Search for the cell housing the specified text and yield its [X, Y] center coordinate. 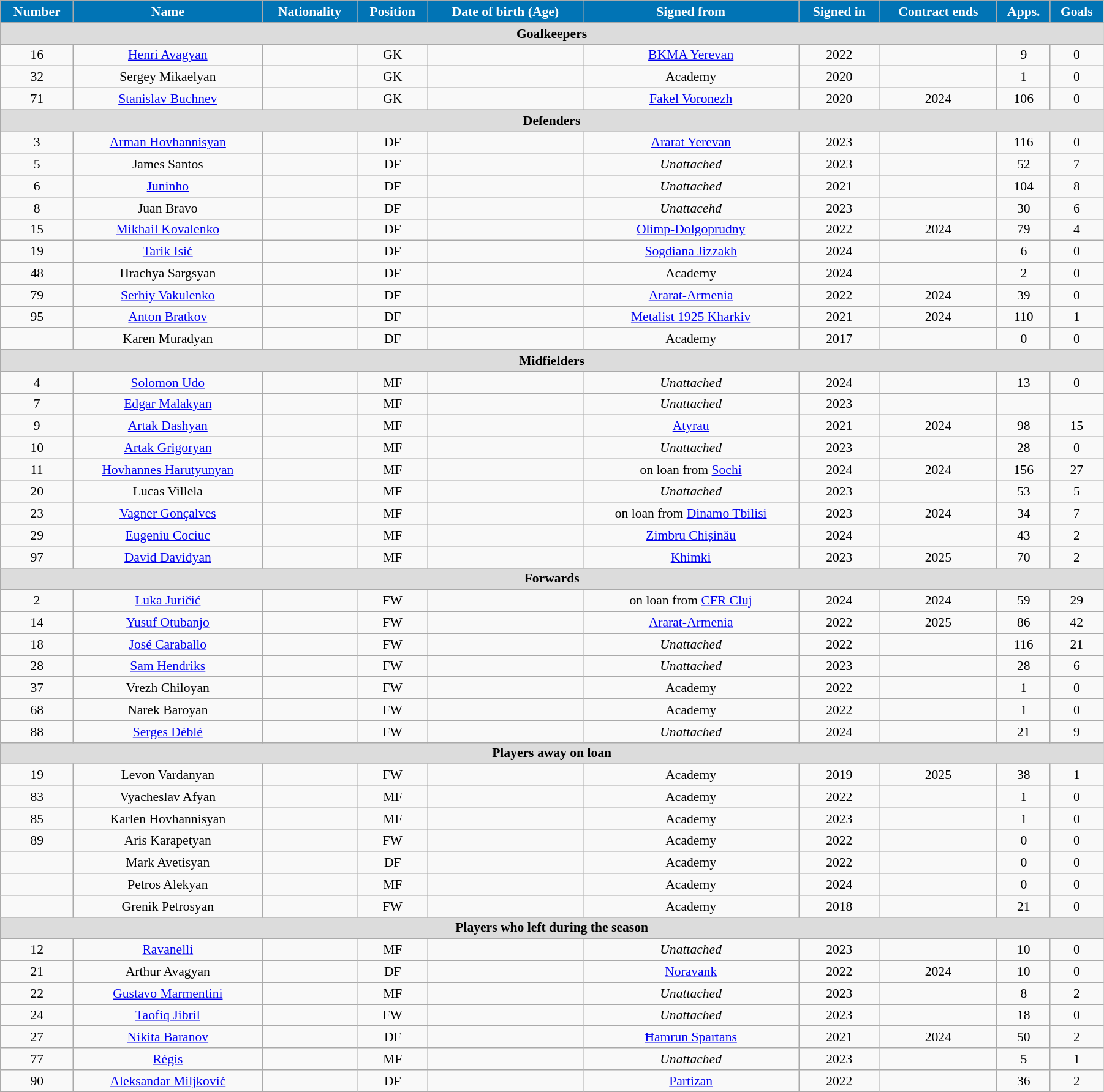
32 [37, 77]
Vrezh Chiloyan [168, 688]
BKMA Yerevan [691, 55]
Artak Dashyan [168, 426]
34 [1023, 514]
3 [37, 143]
70 [1023, 557]
95 [37, 317]
Solomon Udo [168, 383]
Arthur Avagyan [168, 972]
on loan from Sochi [691, 470]
71 [37, 99]
98 [1023, 426]
89 [37, 841]
Metalist 1925 Kharkiv [691, 317]
48 [37, 274]
Anton Bratkov [168, 317]
85 [37, 819]
13 [1023, 383]
53 [1023, 492]
Players away on loan [552, 753]
38 [1023, 775]
Contract ends [938, 12]
Hovhannes Harutyunyan [168, 470]
Eugeniu Cociuc [168, 535]
Atyrau [691, 426]
Artak Grigoryan [168, 448]
83 [37, 797]
52 [1023, 165]
37 [37, 688]
104 [1023, 186]
Tarik Isić [168, 252]
39 [1023, 295]
36 [1023, 1081]
Noravank [691, 972]
Olimp-Dolgoprudny [691, 230]
68 [37, 710]
Narek Baroyan [168, 710]
Régis [168, 1059]
2017 [839, 339]
Aleksandar Miljković [168, 1081]
Number [37, 12]
Gustavo Marmentini [168, 993]
42 [1076, 623]
Serhiy Vakulenko [168, 295]
James Santos [168, 165]
14 [37, 623]
Henri Avagyan [168, 55]
Hrachya Sargsyan [168, 274]
Edgar Malakyan [168, 404]
12 [37, 950]
Vyacheslav Afyan [168, 797]
Juan Bravo [168, 208]
on loan from Dinamo Tbilisi [691, 514]
Ravanelli [168, 950]
José Caraballo [168, 644]
David Davidyan [168, 557]
Players who left during the season [552, 928]
Zimbru Chișinău [691, 535]
22 [37, 993]
on loan from CFR Cluj [691, 601]
Goalkeepers [552, 34]
Partizan [691, 1081]
Taofiq Jibril [168, 1015]
Sergey Mikaelyan [168, 77]
Signed from [691, 12]
Sogdiana Jizzakh [691, 252]
24 [37, 1015]
Vagner Gonçalves [168, 514]
Juninho [168, 186]
77 [37, 1059]
Position [393, 12]
Goals [1076, 12]
Date of birth (Age) [506, 12]
20 [37, 492]
Ħamrun Spartans [691, 1037]
Grenik Petrosyan [168, 906]
Forwards [552, 579]
Lucas Villela [168, 492]
Signed in [839, 12]
Ararat Yerevan [691, 143]
Luka Juričić [168, 601]
106 [1023, 99]
Nikita Baranov [168, 1037]
Mikhail Kovalenko [168, 230]
Apps. [1023, 12]
Fakel Voronezh [691, 99]
Petros Alekyan [168, 884]
Arman Hovhannisyan [168, 143]
110 [1023, 317]
43 [1023, 535]
86 [1023, 623]
Nationality [310, 12]
Midfielders [552, 361]
156 [1023, 470]
2018 [839, 906]
Defenders [552, 121]
Karen Muradyan [168, 339]
Aris Karapetyan [168, 841]
30 [1023, 208]
Levon Vardanyan [168, 775]
97 [37, 557]
88 [37, 732]
50 [1023, 1037]
Mark Avetisyan [168, 863]
Unattacehd [691, 208]
Name [168, 12]
Karlen Hovhannisyan [168, 819]
23 [37, 514]
Stanislav Buchnev [168, 99]
59 [1023, 601]
Serges Déblé [168, 732]
Sam Hendriks [168, 666]
2019 [839, 775]
Yusuf Otubanjo [168, 623]
Khimki [691, 557]
16 [37, 55]
90 [37, 1081]
11 [37, 470]
